Detect which cell encompasses the target text, then output its [x, y] center coordinate. 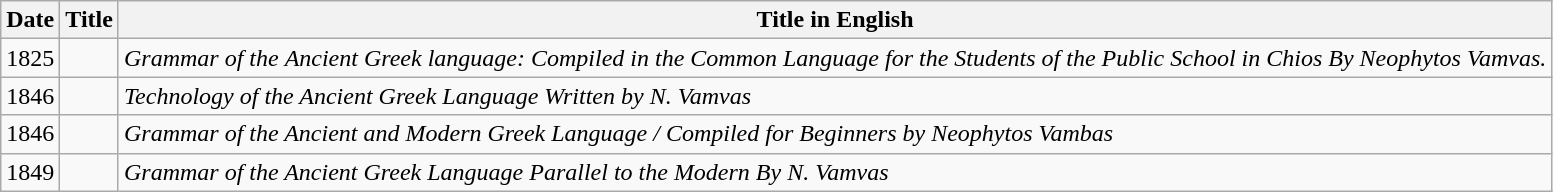
Date [30, 20]
Title [90, 20]
1825 [30, 58]
Grammar of the Ancient and Modern Greek Language / Compiled for Beginners by Neophytos Vambas [834, 134]
Technology of the Ancient Greek Language Written by N. Vamvas [834, 96]
Grammar of the Ancient Greek Language Parallel to the Modern By N. Vamvas [834, 172]
Title in English [834, 20]
1849 [30, 172]
Grammar of the Αncient Greek language: Compiled in the Common Language for the Students of the Public School in Chios By Neophytos Vamvas. [834, 58]
